Return (X, Y) of the center of cell containing provided text 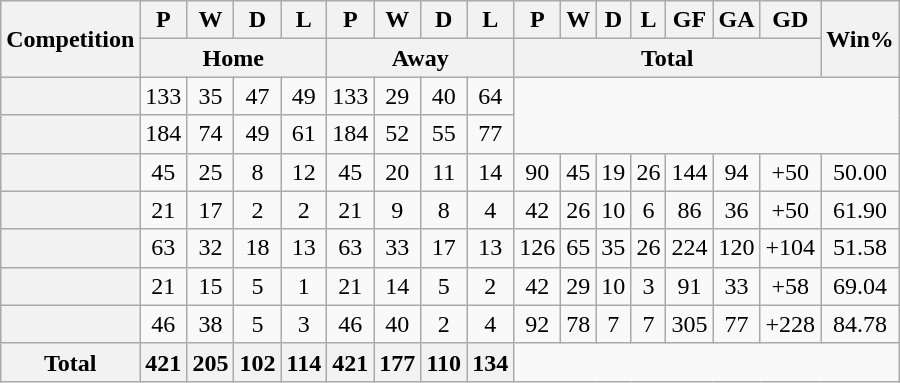
36 (736, 210)
90 (538, 172)
86 (690, 210)
50.00 (860, 172)
177 (398, 362)
134 (490, 362)
114 (304, 362)
51.58 (860, 248)
65 (578, 248)
126 (538, 248)
84.78 (860, 324)
GA (736, 20)
+228 (790, 324)
305 (690, 324)
224 (690, 248)
+58 (790, 286)
205 (210, 362)
78 (578, 324)
102 (258, 362)
69.04 (860, 286)
91 (690, 286)
110 (444, 362)
94 (736, 172)
18 (258, 248)
47 (258, 96)
GD (790, 20)
Away (420, 58)
64 (490, 96)
12 (304, 172)
GF (690, 20)
Home (234, 58)
15 (210, 286)
55 (444, 134)
19 (614, 172)
61 (304, 134)
144 (690, 172)
92 (538, 324)
+104 (790, 248)
74 (210, 134)
25 (210, 172)
1 (304, 286)
6 (648, 210)
20 (398, 172)
Win% (860, 39)
38 (210, 324)
61.90 (860, 210)
Competition (70, 39)
52 (398, 134)
32 (210, 248)
11 (444, 172)
9 (398, 210)
120 (736, 248)
